Extract the (X, Y) coordinate from the center of the cell holding the provided text.  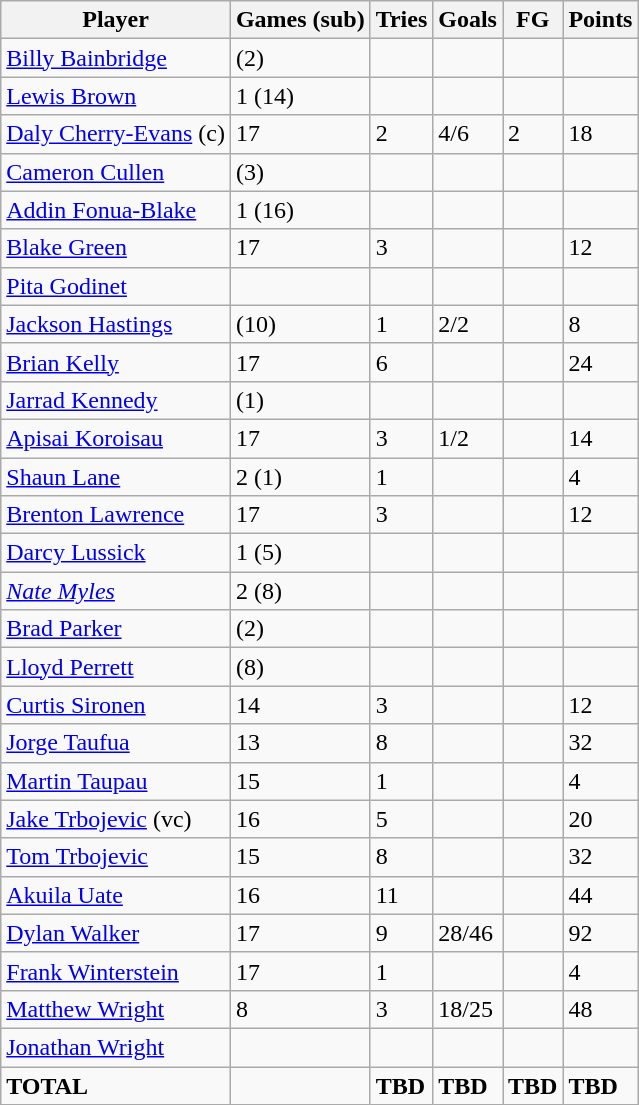
Jorge Taufua (116, 743)
Apisai Koroisau (116, 438)
Tries (402, 20)
1 (14) (300, 96)
Jackson Hastings (116, 324)
Akuila Uate (116, 895)
4/6 (468, 134)
13 (300, 743)
Blake Green (116, 248)
Brian Kelly (116, 362)
11 (402, 895)
18/25 (468, 1009)
Pita Godinet (116, 286)
2/2 (468, 324)
9 (402, 933)
Points (600, 20)
(1) (300, 400)
Matthew Wright (116, 1009)
(8) (300, 667)
Shaun Lane (116, 477)
Brad Parker (116, 629)
44 (600, 895)
18 (600, 134)
(10) (300, 324)
1 (16) (300, 210)
Jake Trbojevic (vc) (116, 819)
Cameron Cullen (116, 172)
5 (402, 819)
Billy Bainbridge (116, 58)
Addin Fonua-Blake (116, 210)
Player (116, 20)
92 (600, 933)
6 (402, 362)
Curtis Sironen (116, 705)
TOTAL (116, 1085)
1/2 (468, 438)
FG (532, 20)
Jarrad Kennedy (116, 400)
Jonathan Wright (116, 1047)
Martin Taupau (116, 781)
24 (600, 362)
2 (8) (300, 591)
Darcy Lussick (116, 553)
Lewis Brown (116, 96)
Lloyd Perrett (116, 667)
Frank Winterstein (116, 971)
20 (600, 819)
Games (sub) (300, 20)
Nate Myles (116, 591)
Brenton Lawrence (116, 515)
Daly Cherry-Evans (c) (116, 134)
Dylan Walker (116, 933)
1 (5) (300, 553)
2 (1) (300, 477)
(3) (300, 172)
Tom Trbojevic (116, 857)
28/46 (468, 933)
Goals (468, 20)
48 (600, 1009)
